From the cell containing the given text, extract its center point as [x, y] coordinate. 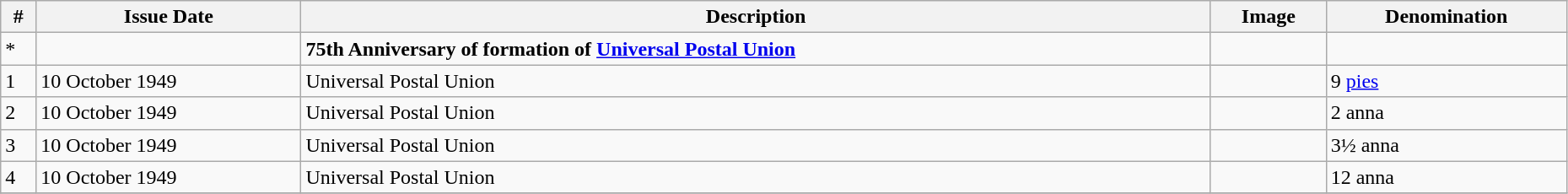
Description [756, 17]
9 pies [1446, 81]
12 anna [1446, 177]
1 [19, 81]
4 [19, 177]
# [19, 17]
2 [19, 113]
Image [1269, 17]
75th Anniversary of formation of Universal Postal Union [756, 49]
3 [19, 145]
Denomination [1446, 17]
* [19, 49]
2 anna [1446, 113]
Issue Date [169, 17]
3½ anna [1446, 145]
